From the cell containing the given text, extract its center point as (X, Y) coordinate. 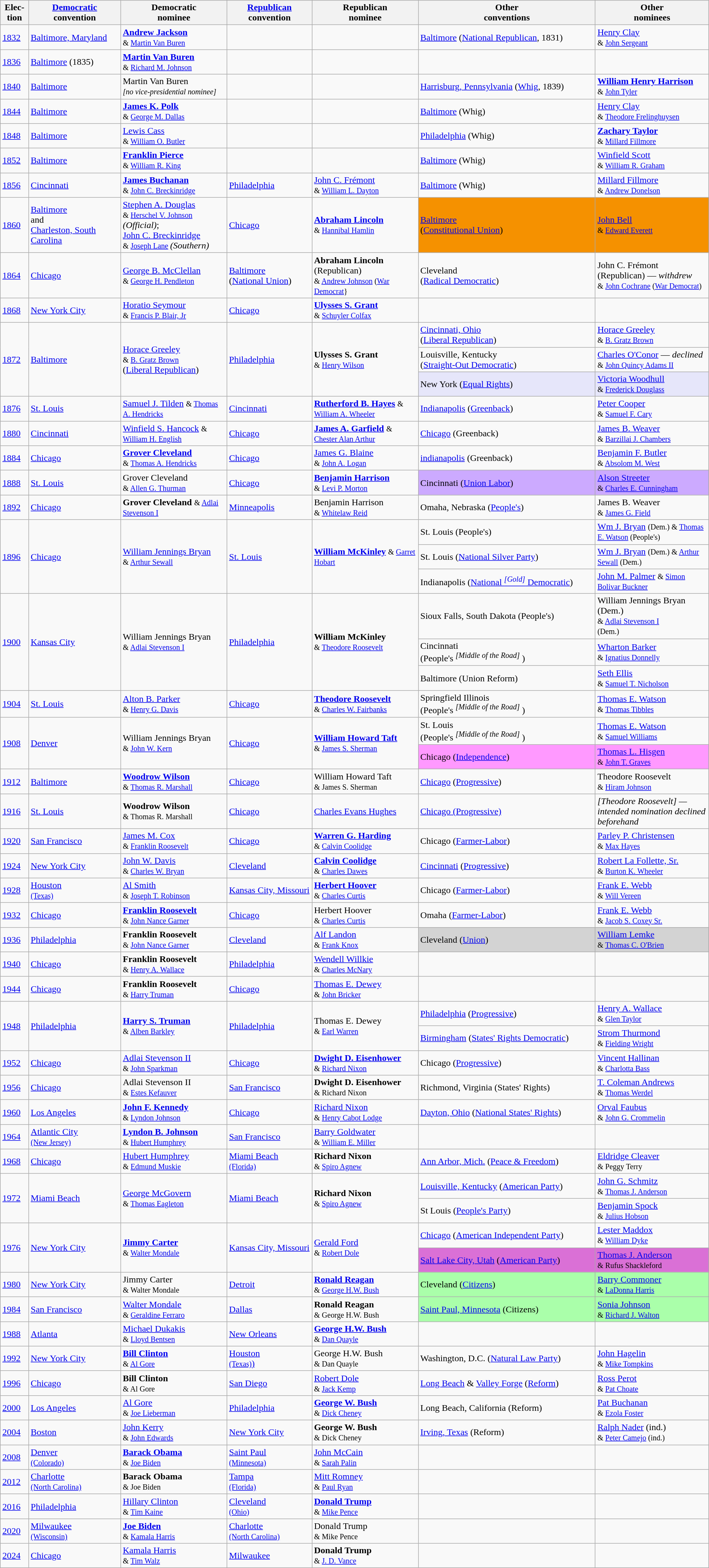
1860 (14, 225)
George B. McClellan & George H. Pendleton (174, 275)
Benjamin F. Butler & Absolom M. West (652, 458)
Boston (75, 1432)
Parley P. Christensen& Max Hayes (652, 841)
John C. Frémont& William L. Dayton (365, 185)
Philadelphia (Progressive) (507, 1014)
1864 (14, 275)
Frank E. Webb& Will Vereen (652, 890)
Thomas E. Dewey& Earl Warren (365, 1026)
1968 (14, 1161)
Thomas E. Watson& Samuel Williams (652, 731)
Washington, D.C. (Natural Law Party) (507, 1358)
Miami Beach (Florida) (269, 1161)
2008 (14, 1457)
1940 (14, 964)
Barry Goldwater& William E. Miller (365, 1137)
Cincinnati (People's [Middle of the Road] ) (507, 652)
Victoria Woodhull& Frederick Douglass (652, 384)
Harrisburg, Pennsylvania (Whig, 1839) (507, 86)
Franklin Roosevelt & John Nance Garner (174, 939)
Zachary Taylor& Millard Fillmore (652, 136)
Herbert Hoover & Charles Curtis (365, 915)
Franklin Roosevelt& John Nance Garner (174, 915)
1856 (14, 185)
1980 (14, 1285)
Theodore Roosevelt& Charles W. Fairbanks (365, 704)
Indianapolis (Greenback) (507, 409)
Charlotte(North Carolina) (75, 1482)
Ross Perot& Pat Choate (652, 1383)
Richard Nixon & Henry Cabot Lodge (365, 1112)
Democratic convention (75, 13)
Republican nominee (365, 13)
Omaha (Farmer-Labor) (507, 915)
Dayton, Ohio (National States' Rights) (507, 1112)
William McKinley & Garret Hobart (365, 557)
Henry Clay& Theodore Frelinghuysen (652, 111)
Cleveland (Citizens) (507, 1285)
Henry A. Wallace & Glen Taylor (652, 1014)
1872 (14, 359)
Michael Dukakis& Lloyd Bentsen (174, 1334)
Salt Lake City, Utah (American Party) (507, 1260)
Omaha, Nebraska (People's) (507, 508)
Republican convention (269, 13)
Adlai Stevenson II & Estes Kefauver (174, 1088)
1932 (14, 915)
Charles O'Conor — declined& John Quincy Adams II (652, 359)
Horace Greeley& B. Gratz Brown (Liberal Republican) (174, 359)
1832 (14, 37)
Wharton Barker& Ignatius Donnelly (652, 652)
1852 (14, 161)
1996 (14, 1383)
Robert Dole& Jack Kemp (365, 1383)
Horace Greeley& B. Gratz Brown (652, 335)
Grover Cleveland& Allen G. Thurman (174, 483)
Horatio Seymour& Francis P. Blair, Jr (174, 310)
Benjamin Harrison& Whitelaw Reid (365, 508)
Benjamin Harrison& Levi P. Morton (365, 483)
Alf Landon& Frank Knox (365, 939)
Louisville, Kentucky (American Party) (507, 1186)
Hubert Humphrey & Edmund Muskie (174, 1161)
1944 (14, 989)
Baltimore and Charleston, South Carolina (75, 225)
Alton B. Parker& Henry G. Davis (174, 704)
Cincinnati, Ohio (Liberal Republican) (507, 335)
Baltimore, Maryland (75, 37)
1960 (14, 1112)
Joe Biden& Kamala Harris (174, 1531)
Ulysses S. Grant & Henry Wilson (365, 359)
1956 (14, 1088)
Martin Van Buren[no vice-presidential nominee] (174, 86)
Saint Paul(Minnesota) (269, 1457)
1904 (14, 704)
Detroit (269, 1285)
1912 (14, 782)
Cleveland(Ohio) (269, 1507)
1836 (14, 62)
1976 (14, 1248)
Pat Buchanan& Ezola Foster (652, 1408)
New Orleans (269, 1334)
Cleveland (Radical Democratic) (507, 275)
Houston(Texas)) (269, 1358)
1936 (14, 939)
Baltimore (National Union) (269, 275)
Warren G. Harding& Calvin Coolidge (365, 841)
1992 (14, 1358)
Winfield S. Hancock & William H. English (174, 433)
John M. Palmer & Simon Bolivar Buckner (652, 581)
San Diego (269, 1383)
Philadelphia (Whig) (507, 136)
1900 (14, 642)
Franklin Roosevelt & Henry A. Wallace (174, 964)
2004 (14, 1432)
Ralph Nader (ind.) & Peter Camejo (ind.) (652, 1432)
Al Gore& Joe Lieberman (174, 1408)
1896 (14, 557)
William Jennings Bryan & John W. Kern (174, 743)
Frank E. Webb& Jacob S. Coxey Sr. (652, 915)
2000 (14, 1408)
Denver(Colorado) (75, 1457)
Henry Clay& John Sergeant (652, 37)
Strom Thurmond& Fielding Wright (652, 1039)
William McKinley& Theodore Roosevelt (365, 642)
2012 (14, 1482)
William Jennings Bryan & Arthur Sewall (174, 557)
Rutherford B. Hayes & William A. Wheeler (365, 409)
Peter Cooper & Samuel F. Cary (652, 409)
Birmingham (States' Rights Democratic) (507, 1039)
Alson Streeter & Charles E. Cunningham (652, 483)
William Jennings Bryan& Adlai Stevenson I (174, 642)
Abraham Lincoln & Hannibal Hamlin (365, 225)
Atlanta (75, 1334)
John McCain& Sarah Palin (365, 1457)
Chicago (Independence) (507, 757)
1972 (14, 1198)
Ann Arbor, Mich. (Peace & Freedom) (507, 1161)
New York (Equal Rights) (507, 384)
James G. Blaine & John A. Logan (365, 458)
Chicago (American Independent Party) (507, 1235)
Democratic nominee (174, 13)
Thomas L. Hisgen& John T. Graves (652, 757)
Vincent Hallinan & Charlotta Bass (652, 1063)
indianapolis (Greenback) (507, 458)
William Henry Harrison& John Tyler (652, 86)
Other conventions (507, 13)
Thomas J. Anderson& Rufus Shackleford (652, 1260)
Chicago (Greenback) (507, 433)
James B. Weaver & Barzillai J. Chambers (652, 433)
Benjamin Spock& Julius Hobson (652, 1210)
Adlai Stevenson II& John Sparkman (174, 1063)
Baltimore (Constitutional Union) (507, 225)
Donald Trump& J. D. Vance (365, 1556)
1916 (14, 811)
St. Louis (People's [Middle of the Road] ) (507, 731)
Indianapolis (National [Gold] Democratic) (507, 581)
Martin Van Buren& Richard M. Johnson (174, 62)
2024 (14, 1556)
Wendell Willkie& Charles McNary (365, 964)
Long Beach, California (Reform) (507, 1408)
1880 (14, 433)
2016 (14, 1507)
[Theodore Roosevelt] — intended nomination declined beforehand (652, 811)
Ulysses S. Grant& Schuyler Colfax (365, 310)
Grover Cleveland & Adlai Stevenson I (174, 508)
Herbert Hoover& Charles Curtis (365, 890)
James A. Garfield & Chester Alan Arthur (365, 433)
Sioux Falls, South Dakota (People's) (507, 616)
John Bell & Edward Everett (652, 225)
Charles Evans Hughes (365, 811)
Eldridge Cleaver & Peggy Terry (652, 1161)
Richmond, Virginia (States' Rights) (507, 1088)
John Hagelin& Mike Tompkins (652, 1358)
Louisville, Kentucky (Straight-Out Democratic) (507, 359)
James Buchanan& John C. Breckinridge (174, 185)
Kamala Harris& Tim Walz (174, 1556)
Baltimore (1835) (75, 62)
Theodore Roosevelt& Hiram Johnson (652, 782)
Millard Fillmore& Andrew Donelson (652, 185)
Sonia Johnson& Richard J. Walton (652, 1309)
Barry Commoner& LaDonna Harris (652, 1285)
2020 (14, 1531)
St Louis (People's Party) (507, 1210)
1876 (14, 409)
Tampa(Florida) (269, 1482)
1988 (14, 1334)
Walter Mondale& Geraldine Ferraro (174, 1309)
Baltimore (National Republican, 1831) (507, 37)
Lyndon B. Johnson& Hubert Humphrey (174, 1137)
1964 (14, 1137)
John W. Davis& Charles W. Bryan (174, 866)
Seth Ellis& Samuel T. Nicholson (652, 678)
T. Coleman Andrews & Thomas Werdel (652, 1088)
Kansas City (75, 642)
William Jennings Bryan (Dem.)& Adlai Stevenson I (Dem.) (652, 616)
John C. Frémont (Republican) — withdrew & John Cochrane (War Democrat) (652, 275)
Thomas E. Watson& Thomas Tibbles (652, 704)
Harry S. Truman& Alben Barkley (174, 1026)
Abraham Lincoln (Republican) & Andrew Johnson (War Democrat} (365, 275)
Irving, Texas (Reform) (507, 1432)
Springfield Illinois (People's [Middle of the Road] ) (507, 704)
James M. Cox& Franklin Roosevelt (174, 841)
William Lemke& Thomas C. O'Brien (652, 939)
Thomas E. Dewey & John Bricker (365, 989)
Samuel J. Tilden & Thomas A. Hendricks (174, 409)
Al Smith& Joseph T. Robinson (174, 890)
Long Beach & Valley Forge (Reform) (507, 1383)
Other nominees (652, 13)
1888 (14, 483)
Franklin Pierce& William R. King (174, 161)
1848 (14, 136)
Baltimore (Union Reform) (507, 678)
Charlotte (North Carolina) (269, 1531)
James K. Polk& George M. Dallas (174, 111)
Winfield Scott& William R. Graham (652, 161)
1928 (14, 890)
Hillary Clinton& Tim Kaine (174, 1507)
Dallas (269, 1309)
Stephen A. Douglas & Herschel V. Johnson (Official);John C. Breckinridge & Joseph Lane (Southern) (174, 225)
1844 (14, 111)
St. Louis (National Silver Party) (507, 557)
Andrew Jackson& Martin Van Buren (174, 37)
Cincinnati (Union Labor) (507, 483)
Atlantic City (New Jersey) (75, 1137)
John F. Kennedy & Lyndon Johnson (174, 1112)
Lester Maddox& William Dyke (652, 1235)
John G. Schmitz& Thomas J. Anderson (652, 1186)
Gerald Ford& Robert Dole (365, 1248)
Houston (Texas) (75, 890)
Saint Paul, Minnesota (Citizens) (507, 1309)
1952 (14, 1063)
Wm J. Bryan (Dem.) & Arthur Sewall (Dem.) (652, 557)
Milwaukee(Wisconsin) (75, 1531)
1984 (14, 1309)
Grover Cleveland& Thomas A. Hendricks (174, 458)
1908 (14, 743)
Robert La Follette, Sr.& Burton K. Wheeler (652, 866)
Richard Nixon& Spiro Agnew (365, 1198)
Richard Nixon & Spiro Agnew (365, 1161)
1948 (14, 1026)
George McGovern& Thomas Eagleton (174, 1198)
James B. Weaver & James G. Field (652, 508)
Mitt Romney& Paul Ryan (365, 1482)
1868 (14, 310)
Wm J. Bryan (Dem.) & Thomas E. Watson (People's) (652, 532)
Calvin Coolidge& Charles Dawes (365, 866)
1840 (14, 86)
Elec-tion (14, 13)
Lewis Cass& William O. Butler (174, 136)
Orval Faubus & John G. Crommelin (652, 1112)
Denver (75, 743)
1884 (14, 458)
John Kerry& John Edwards (174, 1432)
Franklin Roosevelt& Harry Truman (174, 989)
St. Louis (People's) (507, 532)
1920 (14, 841)
1924 (14, 866)
Milwaukee (269, 1556)
Minneapolis (269, 508)
1892 (14, 508)
Cleveland (Union) (507, 939)
Cincinnati (Progressive) (507, 866)
